Identify which cell holds the provided text, then report its [x, y] central coordinate. 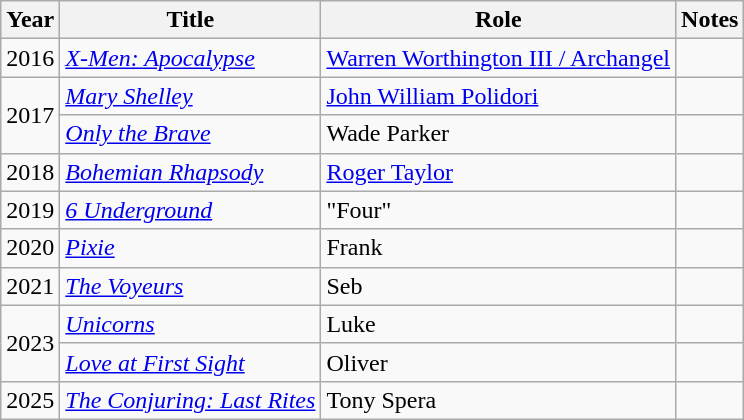
John William Polidori [498, 96]
Unicorns [190, 324]
6 Underground [190, 210]
Role [498, 20]
Notes [710, 20]
Oliver [498, 362]
2025 [30, 400]
Warren Worthington III / Archangel [498, 58]
Frank [498, 248]
Roger Taylor [498, 172]
Tony Spera [498, 400]
"Four" [498, 210]
Luke [498, 324]
Love at First Sight [190, 362]
X-Men: Apocalypse [190, 58]
Pixie [190, 248]
2018 [30, 172]
2020 [30, 248]
The Conjuring: Last Rites [190, 400]
2023 [30, 343]
2016 [30, 58]
Only the Brave [190, 134]
Seb [498, 286]
Title [190, 20]
2017 [30, 115]
Wade Parker [498, 134]
Year [30, 20]
Bohemian Rhapsody [190, 172]
2019 [30, 210]
2021 [30, 286]
Mary Shelley [190, 96]
The Voyeurs [190, 286]
